Pinpoint the cell where the given text exists, returning its (X, Y) midpoint coordinate. 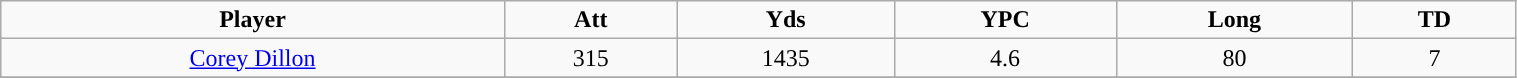
Long (1234, 20)
YPC (1005, 20)
Yds (786, 20)
315 (590, 58)
7 (1434, 58)
Corey Dillon (253, 58)
Att (590, 20)
Player (253, 20)
TD (1434, 20)
80 (1234, 58)
4.6 (1005, 58)
1435 (786, 58)
